Extract the [X, Y] coordinate from the center of the cell holding the provided text.  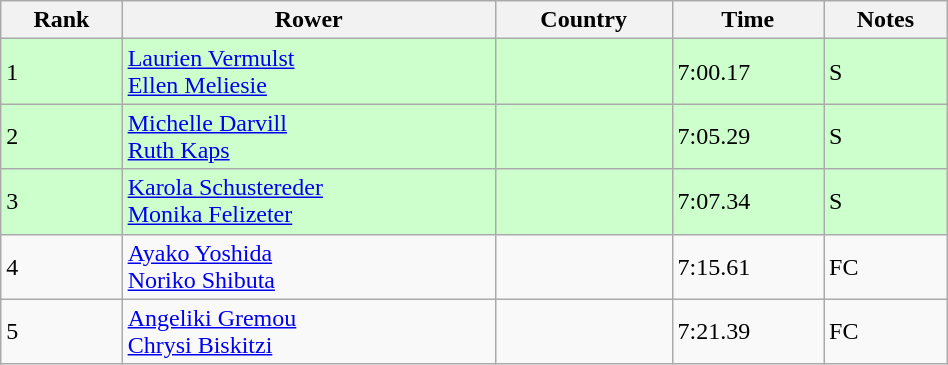
Rank [62, 20]
7:21.39 [748, 332]
Laurien VermulstEllen Meliesie [308, 72]
5 [62, 332]
Karola SchusterederMonika Felizeter [308, 202]
7:07.34 [748, 202]
Country [584, 20]
Time [748, 20]
Notes [886, 20]
7:15.61 [748, 266]
1 [62, 72]
Michelle DarvillRuth Kaps [308, 136]
Rower [308, 20]
7:00.17 [748, 72]
2 [62, 136]
Angeliki GremouChrysi Biskitzi [308, 332]
3 [62, 202]
7:05.29 [748, 136]
4 [62, 266]
Ayako YoshidaNoriko Shibuta [308, 266]
